Extract the [X, Y] coordinate from the center of the cell holding the provided text.  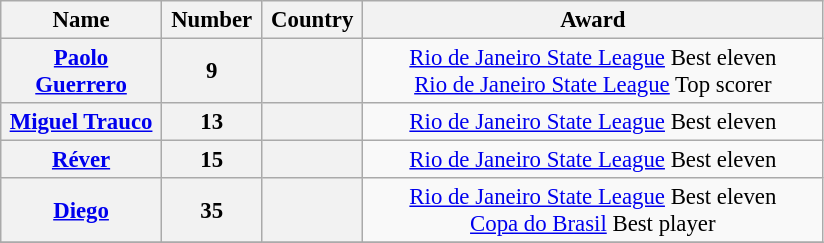
9 [212, 72]
Rio de Janeiro State League Best eleven Copa do Brasil Best player [594, 210]
Number [212, 20]
Paolo Guerrero [82, 72]
Diego [82, 210]
Award [594, 20]
35 [212, 210]
Miguel Trauco [82, 122]
Country [312, 20]
13 [212, 122]
Name [82, 20]
15 [212, 160]
Rio de Janeiro State League Best eleven Rio de Janeiro State League Top scorer [594, 72]
Réver [82, 160]
